Capture the cell that displays the provided text and extract its [X, Y] central coordinate. 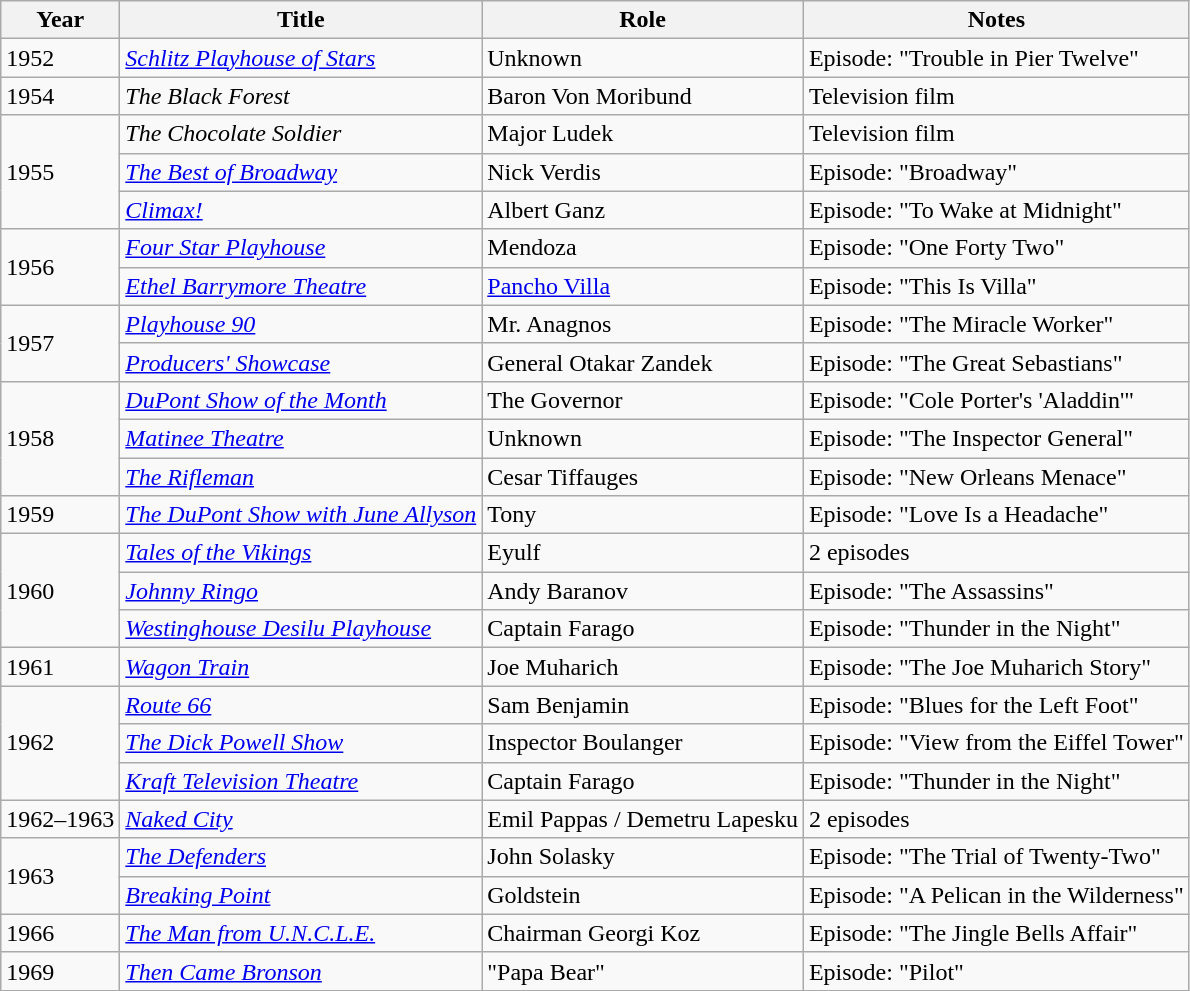
Episode: "The Inspector General" [996, 438]
Episode: "One Forty Two" [996, 248]
Mendoza [643, 248]
Episode: "This Is Villa" [996, 286]
Year [60, 20]
Climax! [301, 210]
The Chocolate Soldier [301, 134]
Playhouse 90 [301, 324]
Breaking Point [301, 895]
1963 [60, 876]
1966 [60, 933]
Episode: "Pilot" [996, 971]
Wagon Train [301, 667]
1969 [60, 971]
Episode: "View from the Eiffel Tower" [996, 743]
Ethel Barrymore Theatre [301, 286]
1952 [60, 58]
Four Star Playhouse [301, 248]
Mr. Anagnos [643, 324]
Kraft Television Theatre [301, 781]
Episode: "Cole Porter's 'Aladdin'" [996, 400]
The Defenders [301, 857]
Producers' Showcase [301, 362]
Role [643, 20]
1958 [60, 438]
Major Ludek [643, 134]
Albert Ganz [643, 210]
The Black Forest [301, 96]
1956 [60, 267]
The Man from U.N.C.L.E. [301, 933]
Cesar Tiffauges [643, 477]
Eyulf [643, 553]
Johnny Ringo [301, 591]
John Solasky [643, 857]
Nick Verdis [643, 172]
Notes [996, 20]
Episode: "Blues for the Left Foot" [996, 705]
Route 66 [301, 705]
Episode: "The Miracle Worker" [996, 324]
"Papa Bear" [643, 971]
1960 [60, 591]
1959 [60, 515]
Schlitz Playhouse of Stars [301, 58]
Episode: "New Orleans Menace" [996, 477]
Matinee Theatre [301, 438]
The DuPont Show with June Allyson [301, 515]
1954 [60, 96]
Title [301, 20]
The Best of Broadway [301, 172]
1957 [60, 343]
Goldstein [643, 895]
1962–1963 [60, 819]
Chairman Georgi Koz [643, 933]
Episode: "Love Is a Headache" [996, 515]
Naked City [301, 819]
Andy Baranov [643, 591]
Episode: "The Great Sebastians" [996, 362]
Emil Pappas / Demetru Lapesku [643, 819]
Joe Muharich [643, 667]
Inspector Boulanger [643, 743]
Episode: "Trouble in Pier Twelve" [996, 58]
The Dick Powell Show [301, 743]
Pancho Villa [643, 286]
Sam Benjamin [643, 705]
Tony [643, 515]
1955 [60, 172]
Episode: "A Pelican in the Wilderness" [996, 895]
1962 [60, 743]
Baron Von Moribund [643, 96]
Episode: "Broadway" [996, 172]
1961 [60, 667]
Episode: "The Assassins" [996, 591]
The Governor [643, 400]
DuPont Show of the Month [301, 400]
Episode: "To Wake at Midnight" [996, 210]
Then Came Bronson [301, 971]
The Rifleman [301, 477]
Tales of the Vikings [301, 553]
General Otakar Zandek [643, 362]
Episode: "The Trial of Twenty-Two" [996, 857]
Episode: "The Jingle Bells Affair" [996, 933]
Westinghouse Desilu Playhouse [301, 629]
Episode: "The Joe Muharich Story" [996, 667]
